Provide the (x, y) coordinate of the cell's center where the given text is located.  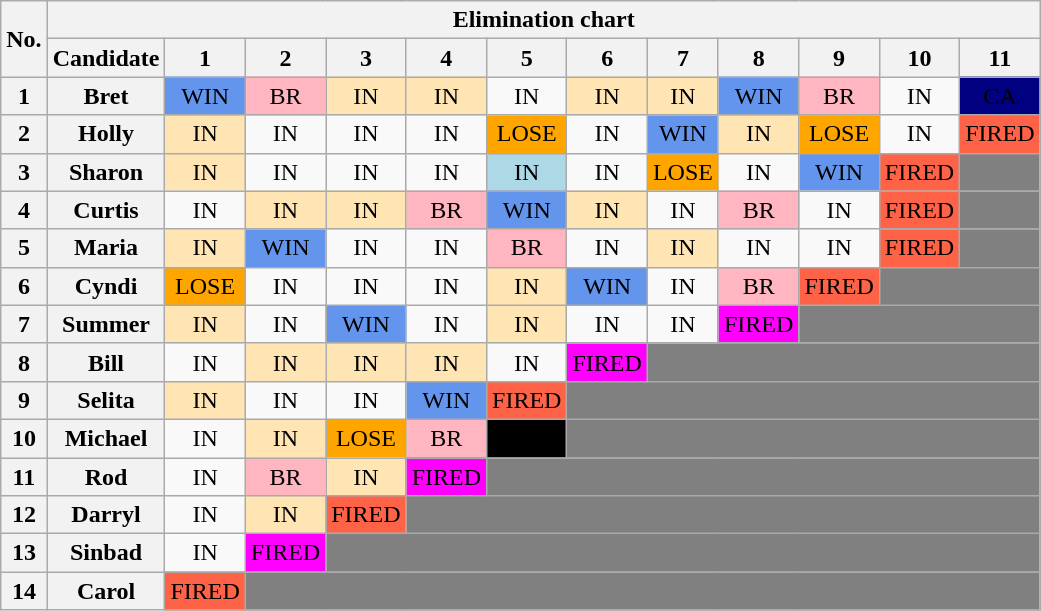
Bret (106, 96)
Candidate (106, 58)
14 (24, 591)
Sharon (106, 172)
Curtis (106, 210)
13 (24, 553)
Elimination chart (544, 20)
CA (1000, 96)
Sinbad (106, 553)
Darryl (106, 515)
Maria (106, 248)
No. (24, 39)
Carol (106, 591)
Bill (106, 362)
Rod (106, 477)
Holly (106, 134)
Summer (106, 324)
Michael (106, 438)
QUIT (527, 438)
Selita (106, 400)
12 (24, 515)
Cyndi (106, 286)
